Find where the given text appears and provide that cell's center as (X, Y) coordinate. 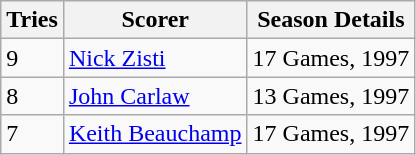
Keith Beauchamp (155, 134)
7 (32, 134)
13 Games, 1997 (331, 96)
Tries (32, 20)
8 (32, 96)
Nick Zisti (155, 58)
9 (32, 58)
Season Details (331, 20)
Scorer (155, 20)
John Carlaw (155, 96)
